Detect which cell encompasses the target text, then output its [x, y] center coordinate. 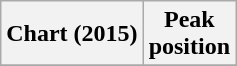
Peakposition [189, 34]
Chart (2015) [72, 34]
